Provide the (x, y) coordinate of the cell's center where the given text is located.  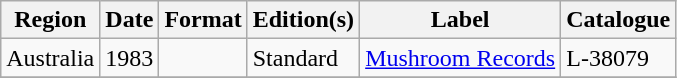
Format (203, 20)
Australia (50, 58)
Mushroom Records (460, 58)
Region (50, 20)
Edition(s) (303, 20)
1983 (130, 58)
Catalogue (618, 20)
Label (460, 20)
Date (130, 20)
L-38079 (618, 58)
Standard (303, 58)
